Return the (X, Y) coordinate for the center point of the cell that contains the specified text.  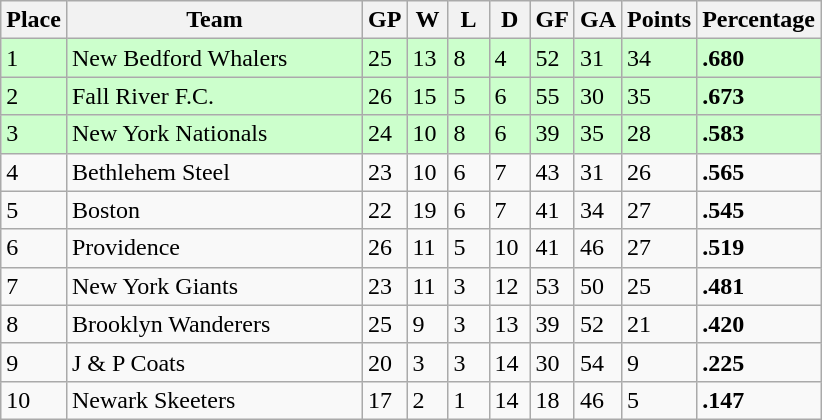
.545 (759, 210)
New York Nationals (214, 134)
.565 (759, 172)
.583 (759, 134)
Boston (214, 210)
28 (660, 134)
Place (34, 20)
21 (660, 324)
GF (552, 20)
19 (428, 210)
.225 (759, 362)
15 (428, 96)
20 (385, 362)
55 (552, 96)
.673 (759, 96)
New Bedford Whalers (214, 58)
GP (385, 20)
17 (385, 400)
53 (552, 286)
24 (385, 134)
.147 (759, 400)
43 (552, 172)
L (468, 20)
22 (385, 210)
New York Giants (214, 286)
Brooklyn Wanderers (214, 324)
50 (598, 286)
.481 (759, 286)
.519 (759, 248)
.420 (759, 324)
54 (598, 362)
Team (214, 20)
J & P Coats (214, 362)
D (510, 20)
18 (552, 400)
Newark Skeeters (214, 400)
Providence (214, 248)
.680 (759, 58)
GA (598, 20)
12 (510, 286)
Percentage (759, 20)
W (428, 20)
Points (660, 20)
Bethlehem Steel (214, 172)
Fall River F.C. (214, 96)
